Capture the cell that displays the provided text and extract its (X, Y) central coordinate. 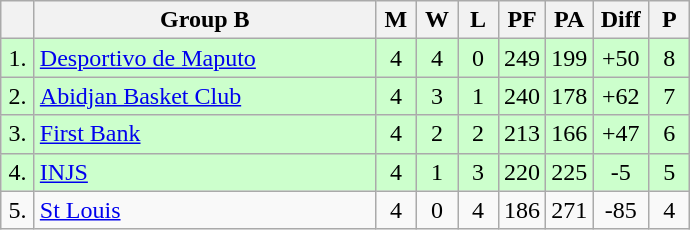
P (670, 20)
2. (18, 96)
Group B (204, 20)
5. (18, 210)
249 (522, 58)
M (396, 20)
166 (570, 134)
-85 (621, 210)
L (478, 20)
220 (522, 172)
186 (522, 210)
PF (522, 20)
6 (670, 134)
St Louis (204, 210)
+50 (621, 58)
+62 (621, 96)
5 (670, 172)
3. (18, 134)
PA (570, 20)
+47 (621, 134)
199 (570, 58)
Diff (621, 20)
Desportivo de Maputo (204, 58)
First Bank (204, 134)
240 (522, 96)
-5 (621, 172)
Abidjan Basket Club (204, 96)
225 (570, 172)
1. (18, 58)
4. (18, 172)
178 (570, 96)
213 (522, 134)
INJS (204, 172)
8 (670, 58)
7 (670, 96)
271 (570, 210)
W (436, 20)
